Scan for the cell matching the given text and deliver its (X, Y) coordinate at center. 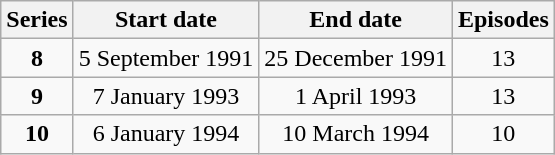
End date (356, 20)
1 April 1993 (356, 96)
10 March 1994 (356, 134)
7 January 1993 (166, 96)
9 (37, 96)
25 December 1991 (356, 58)
Series (37, 20)
Episodes (503, 20)
5 September 1991 (166, 58)
6 January 1994 (166, 134)
8 (37, 58)
Start date (166, 20)
